Locate the cell with the specified text and output its (X, Y) center coordinate. 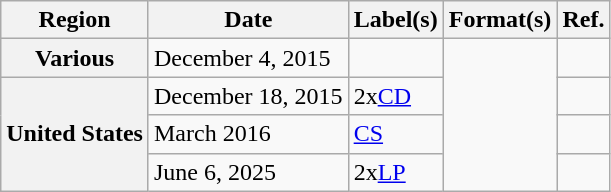
March 2016 (248, 134)
Label(s) (396, 20)
Various (75, 58)
June 6, 2025 (248, 172)
December 4, 2015 (248, 58)
Format(s) (500, 20)
2xCD (396, 96)
December 18, 2015 (248, 96)
Ref. (584, 20)
CS (396, 134)
United States (75, 134)
Date (248, 20)
Region (75, 20)
2xLP (396, 172)
